For the text-containing cell, return its midpoint in (x, y) coordinate format. 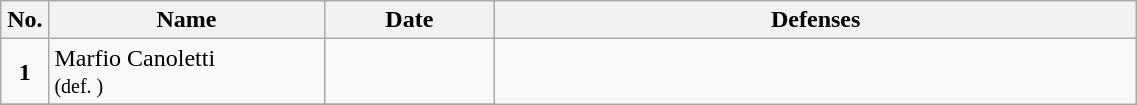
No. (25, 20)
1 (25, 72)
Defenses (816, 20)
Name (186, 20)
Marfio Canoletti(def. ) (186, 72)
Date (409, 20)
